Output the (x, y) coordinate of the center of the cell containing the given text.  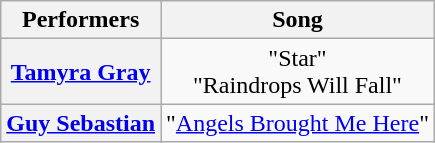
Guy Sebastian (81, 123)
Performers (81, 20)
"Angels Brought Me Here" (298, 123)
"Star""Raindrops Will Fall" (298, 72)
Tamyra Gray (81, 72)
Song (298, 20)
